Output the (x, y) coordinate of the center of the cell containing the given text.  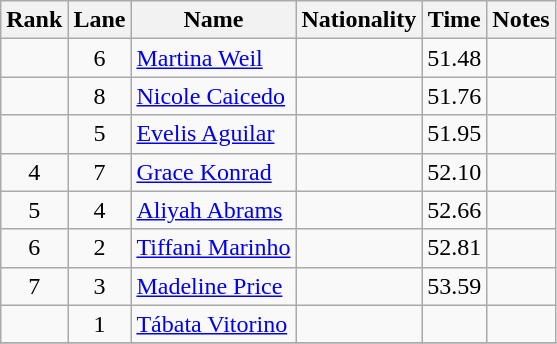
Name (214, 20)
51.76 (454, 96)
51.48 (454, 58)
52.10 (454, 172)
51.95 (454, 134)
Rank (34, 20)
Lane (100, 20)
52.81 (454, 248)
Nationality (359, 20)
52.66 (454, 210)
53.59 (454, 286)
Grace Konrad (214, 172)
2 (100, 248)
Nicole Caicedo (214, 96)
Tábata Vitorino (214, 324)
Madeline Price (214, 286)
Martina Weil (214, 58)
1 (100, 324)
Time (454, 20)
3 (100, 286)
Tiffani Marinho (214, 248)
8 (100, 96)
Evelis Aguilar (214, 134)
Aliyah Abrams (214, 210)
Notes (521, 20)
